Provide the [x, y] coordinate of the cell's center where the given text is located.  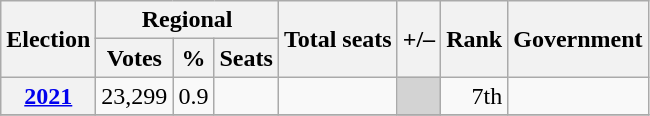
0.9 [194, 96]
2021 [48, 96]
7th [474, 96]
Regional [188, 20]
23,299 [134, 96]
Government [578, 39]
Votes [134, 58]
Election [48, 39]
+/– [418, 39]
% [194, 58]
Total seats [338, 39]
Rank [474, 39]
Seats [246, 58]
